Capture the cell that displays the provided text and extract its (x, y) central coordinate. 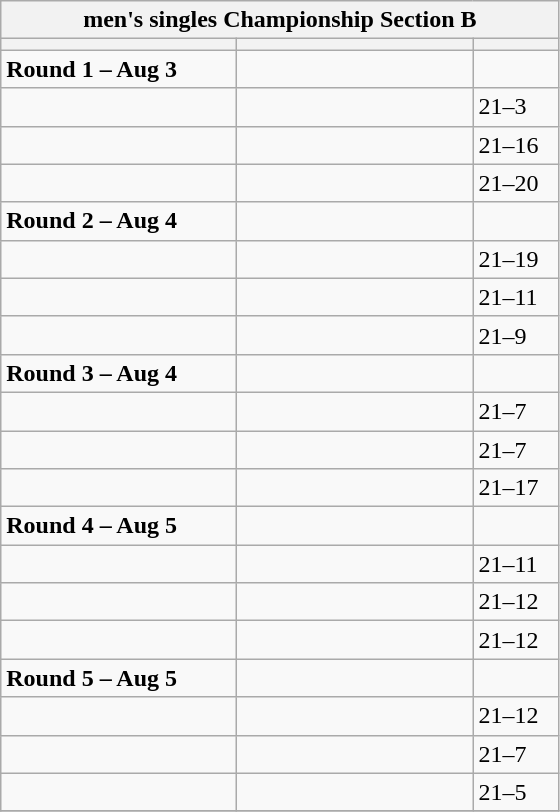
21–19 (516, 259)
21–5 (516, 792)
Round 4 – Aug 5 (119, 526)
Round 1 – Aug 3 (119, 69)
21–17 (516, 488)
Round 3 – Aug 4 (119, 373)
21–9 (516, 335)
men's singles Championship Section B (280, 20)
21–3 (516, 107)
Round 2 – Aug 4 (119, 221)
Round 5 – Aug 5 (119, 678)
21–20 (516, 183)
21–16 (516, 145)
